Locate the cell with the specified text and output its (X, Y) center coordinate. 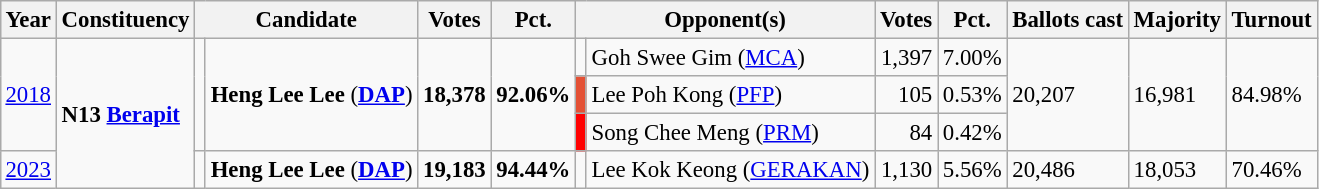
Year (28, 20)
16,981 (1177, 94)
7.00% (972, 57)
0.53% (972, 95)
20,207 (1068, 94)
20,486 (1068, 170)
70.46% (1272, 170)
Candidate (306, 20)
0.42% (972, 133)
84.98% (1272, 94)
2023 (28, 170)
Lee Poh Kong (PFP) (730, 95)
Opponent(s) (726, 20)
84 (906, 133)
Majority (1177, 20)
N13 Berapit (125, 113)
92.06% (534, 94)
19,183 (454, 170)
Ballots cast (1068, 20)
1,397 (906, 57)
1,130 (906, 170)
Turnout (1272, 20)
Song Chee Meng (PRM) (730, 133)
18,378 (454, 94)
Constituency (125, 20)
18,053 (1177, 170)
5.56% (972, 170)
Goh Swee Gim (MCA) (730, 57)
105 (906, 95)
2018 (28, 94)
Lee Kok Keong (GERAKAN) (730, 170)
94.44% (534, 170)
